From the cell containing the given text, extract its center point as [x, y] coordinate. 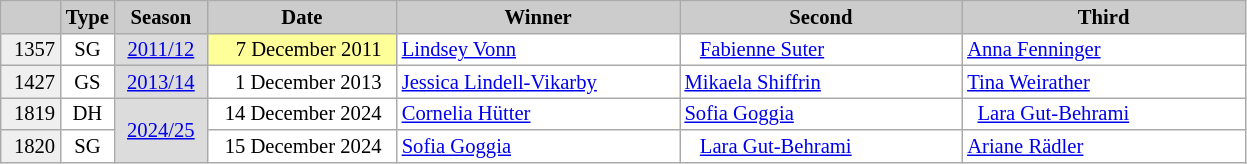
1427 [30, 81]
Season [161, 16]
2024/25 [161, 129]
14 December 2024 [302, 113]
1820 [30, 146]
1357 [30, 49]
Cornelia Hütter [538, 113]
Fabienne Suter [822, 49]
Second [822, 16]
1 December 2013 [302, 81]
Third [1104, 16]
DH [88, 113]
Jessica Lindell-Vikarby [538, 81]
Ariane Rädler [1104, 146]
Tina Weirather [1104, 81]
2013/14 [161, 81]
Date [302, 16]
Lindsey Vonn [538, 49]
Type [88, 16]
1819 [30, 113]
Anna Fenninger [1104, 49]
GS [88, 81]
15 December 2024 [302, 146]
2011/12 [161, 49]
Mikaela Shiffrin [822, 81]
7 December 2011 [302, 49]
Winner [538, 16]
